Extract the (X, Y) coordinate from the center of the cell holding the provided text.  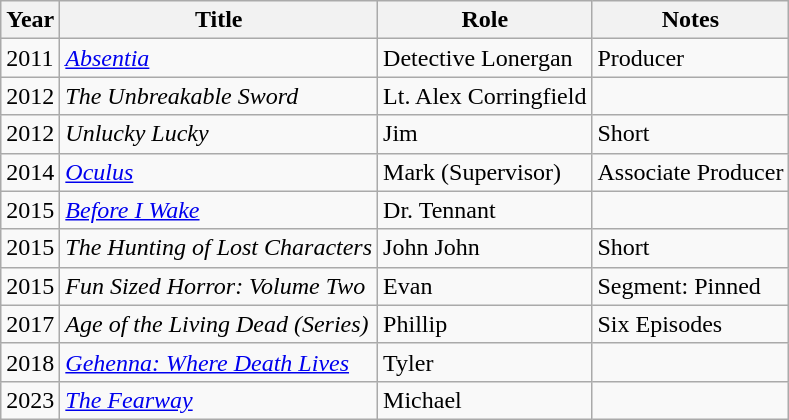
The Hunting of Lost Characters (219, 248)
Unlucky Lucky (219, 134)
Producer (690, 58)
Michael (485, 400)
Absentia (219, 58)
Segment: Pinned (690, 286)
Evan (485, 286)
Lt. Alex Corringfield (485, 96)
2014 (30, 172)
Year (30, 20)
Gehenna: Where Death Lives (219, 362)
Tyler (485, 362)
Fun Sized Horror: Volume Two (219, 286)
Oculus (219, 172)
2018 (30, 362)
Role (485, 20)
2017 (30, 324)
Dr. Tennant (485, 210)
2011 (30, 58)
Mark (Supervisor) (485, 172)
Notes (690, 20)
Associate Producer (690, 172)
Age of the Living Dead (Series) (219, 324)
Jim (485, 134)
Detective Lonergan (485, 58)
The Unbreakable Sword (219, 96)
Six Episodes (690, 324)
The Fearway (219, 400)
Before I Wake (219, 210)
Phillip (485, 324)
Title (219, 20)
John John (485, 248)
2023 (30, 400)
